Identify which cell holds the provided text, then report its (x, y) central coordinate. 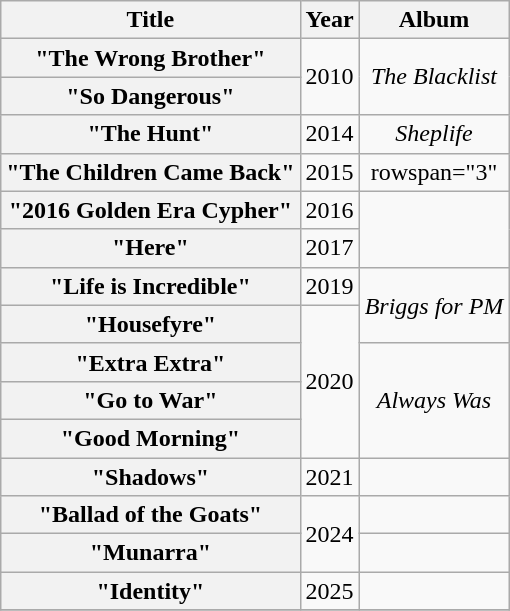
2021 (330, 477)
"The Children Came Back" (150, 172)
"2016 Golden Era Cypher" (150, 210)
"Ballad of the Goats" (150, 515)
2024 (330, 534)
"Housefyre" (150, 324)
2019 (330, 286)
"So Dangerous" (150, 96)
2014 (330, 134)
Year (330, 20)
"The Wrong Brother" (150, 58)
"Here" (150, 248)
2017 (330, 248)
2015 (330, 172)
"Shadows" (150, 477)
"Good Morning" (150, 438)
Album (434, 20)
"Extra Extra" (150, 362)
2010 (330, 77)
The Blacklist (434, 77)
2025 (330, 591)
2020 (330, 381)
"Go to War" (150, 400)
"Identity" (150, 591)
Title (150, 20)
Sheplife (434, 134)
Briggs for PM (434, 305)
2016 (330, 210)
rowspan="3" (434, 172)
"Life is Incredible" (150, 286)
"The Hunt" (150, 134)
Always Was (434, 400)
"Munarra" (150, 553)
